Capture the cell that displays the provided text and extract its (x, y) central coordinate. 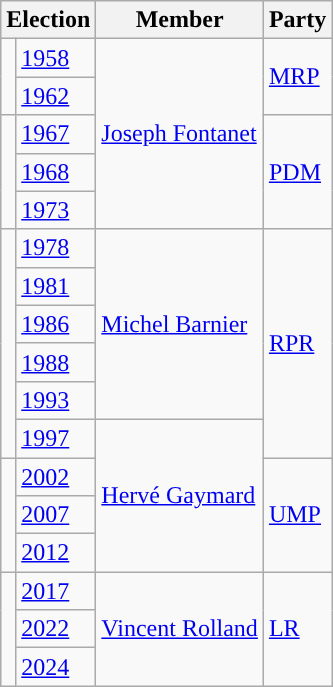
Hervé Gaymard (180, 495)
UMP (297, 515)
2017 (56, 591)
1962 (56, 96)
1997 (56, 438)
Party (297, 20)
1958 (56, 58)
2007 (56, 515)
1986 (56, 324)
1968 (56, 172)
2024 (56, 667)
Michel Barnier (180, 324)
1988 (56, 362)
Member (180, 20)
2022 (56, 629)
2012 (56, 553)
LR (297, 629)
1967 (56, 134)
MRP (297, 77)
Joseph Fontanet (180, 134)
1973 (56, 210)
Election (48, 20)
PDM (297, 172)
1978 (56, 248)
1993 (56, 400)
Vincent Rolland (180, 629)
2002 (56, 477)
RPR (297, 343)
1981 (56, 286)
